Output the [x, y] coordinate of the center of the cell containing the given text.  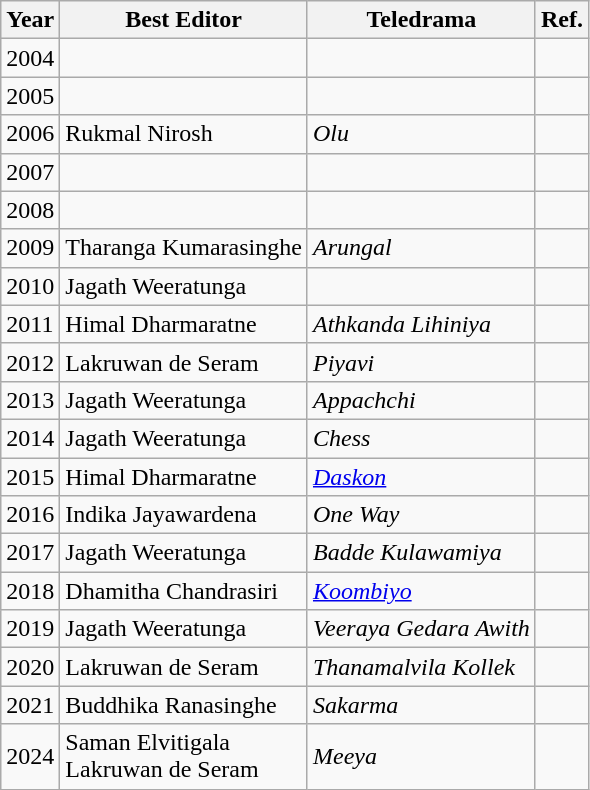
2015 [30, 477]
Koombiyo [421, 591]
2018 [30, 591]
Meeya [421, 756]
Rukmal Nirosh [184, 134]
Tharanga Kumarasinghe [184, 248]
2014 [30, 438]
Teledrama [421, 20]
Chess [421, 438]
One Way [421, 515]
2019 [30, 629]
Appachchi [421, 400]
2008 [30, 210]
Daskon [421, 477]
2007 [30, 172]
2006 [30, 134]
Dhamitha Chandrasiri [184, 591]
Olu [421, 134]
2004 [30, 58]
Ref. [562, 20]
2012 [30, 362]
Veeraya Gedara Awith [421, 629]
2013 [30, 400]
2005 [30, 96]
Indika Jayawardena [184, 515]
2011 [30, 324]
Thanamalvila Kollek [421, 667]
Badde Kulawamiya [421, 553]
2024 [30, 756]
Athkanda Lihiniya [421, 324]
2020 [30, 667]
Year [30, 20]
2016 [30, 515]
2009 [30, 248]
Arungal [421, 248]
Sakarma [421, 705]
Saman ElvitigalaLakruwan de Seram [184, 756]
2017 [30, 553]
Best Editor [184, 20]
2021 [30, 705]
Buddhika Ranasinghe [184, 705]
2010 [30, 286]
Piyavi [421, 362]
